From the cell containing the given text, extract its center point as [x, y] coordinate. 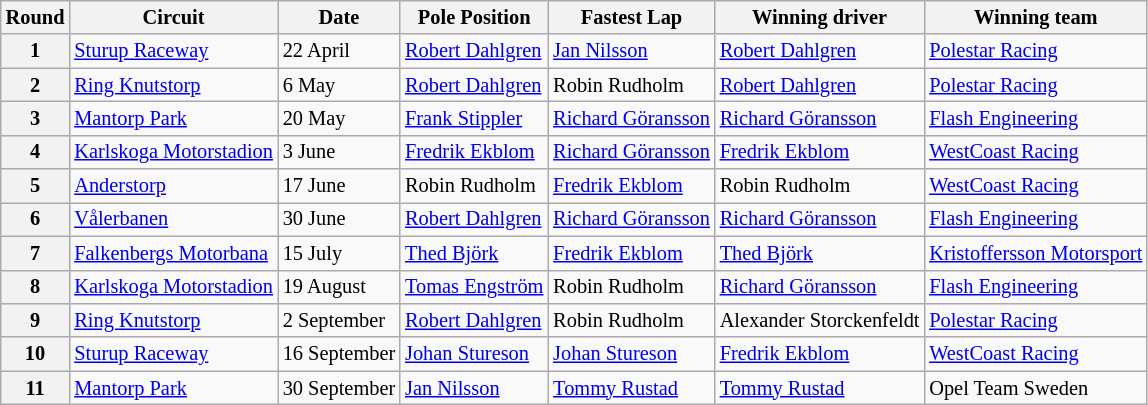
Tomas Engström [474, 287]
Falkenbergs Motorbana [173, 253]
Anderstorp [173, 186]
Vålerbanen [173, 219]
9 [36, 320]
2 [36, 85]
30 September [339, 388]
6 May [339, 85]
17 June [339, 186]
1 [36, 51]
Frank Stippler [474, 118]
Kristoffersson Motorsport [1036, 253]
Round [36, 17]
Opel Team Sweden [1036, 388]
Alexander Storckenfeldt [820, 320]
10 [36, 354]
3 June [339, 152]
2 September [339, 320]
30 June [339, 219]
19 August [339, 287]
5 [36, 186]
11 [36, 388]
4 [36, 152]
6 [36, 219]
Winning driver [820, 17]
15 July [339, 253]
Circuit [173, 17]
20 May [339, 118]
8 [36, 287]
Winning team [1036, 17]
7 [36, 253]
16 September [339, 354]
Date [339, 17]
Fastest Lap [632, 17]
Pole Position [474, 17]
3 [36, 118]
22 April [339, 51]
